Return the (x, y) coordinate for the center point of the cell that contains the specified text.  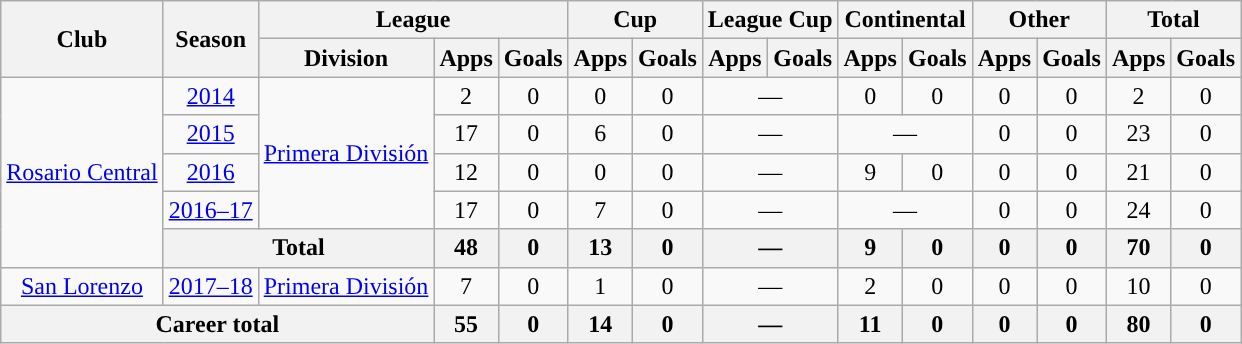
23 (1138, 134)
24 (1138, 210)
League (413, 20)
13 (600, 248)
Career total (218, 324)
14 (600, 324)
Other (1039, 20)
League Cup (770, 20)
Rosario Central (82, 172)
10 (1138, 286)
Cup (635, 20)
2016–17 (210, 210)
80 (1138, 324)
6 (600, 134)
Club (82, 39)
2016 (210, 172)
Continental (905, 20)
2017–18 (210, 286)
48 (466, 248)
Division (346, 58)
2014 (210, 96)
11 (870, 324)
12 (466, 172)
2015 (210, 134)
1 (600, 286)
70 (1138, 248)
San Lorenzo (82, 286)
Season (210, 39)
55 (466, 324)
21 (1138, 172)
